From the cell containing the given text, extract its center point as (x, y) coordinate. 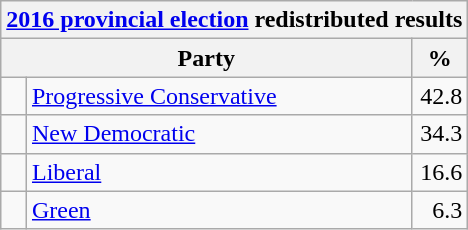
New Democratic (218, 134)
Green (218, 210)
% (440, 58)
Progressive Conservative (218, 96)
Liberal (218, 172)
42.8 (440, 96)
Party (206, 58)
6.3 (440, 210)
16.6 (440, 172)
2016 provincial election redistributed results (234, 20)
34.3 (440, 134)
